Determine the (x, y) coordinate at the center of the cell enclosing the given text.  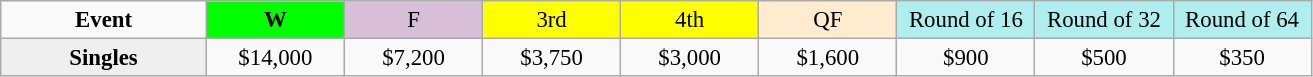
$3,750 (552, 58)
Round of 16 (966, 20)
Round of 32 (1104, 20)
$3,000 (690, 58)
Singles (104, 58)
$7,200 (413, 58)
$1,600 (828, 58)
4th (690, 20)
$500 (1104, 58)
$14,000 (275, 58)
F (413, 20)
W (275, 20)
$900 (966, 58)
Event (104, 20)
$350 (1242, 58)
Round of 64 (1242, 20)
QF (828, 20)
3rd (552, 20)
